Return (x, y) of the center of cell containing provided text 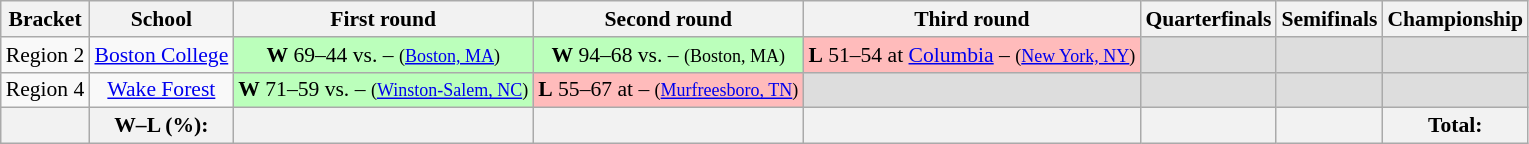
Wake Forest (161, 90)
Bracket (46, 19)
Quarterfinals (1208, 19)
First round (383, 19)
W 69–44 vs. – (Boston, MA) (383, 55)
School (161, 19)
L 55–67 at – (Murfreesboro, TN) (668, 90)
W 94–68 vs. – (Boston, MA) (668, 55)
Total: (1455, 126)
Semifinals (1329, 19)
Region 4 (46, 90)
Third round (972, 19)
W–L (%): (161, 126)
Region 2 (46, 55)
Boston College (161, 55)
L 51–54 at Columbia – (New York, NY) (972, 55)
Championship (1455, 19)
Second round (668, 19)
W 71–59 vs. – (Winston-Salem, NC) (383, 90)
